Capture the cell that displays the provided text and extract its (X, Y) central coordinate. 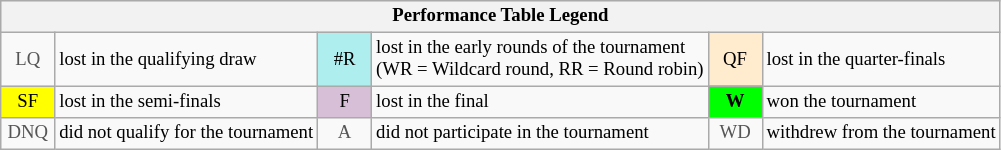
Performance Table Legend (500, 16)
lost in the semi-finals (186, 102)
withdrew from the tournament (881, 134)
A (345, 134)
SF (28, 102)
did not qualify for the tournament (186, 134)
LQ (28, 60)
QF (735, 60)
won the tournament (881, 102)
F (345, 102)
lost in the early rounds of the tournament(WR = Wildcard round, RR = Round robin) (540, 60)
lost in the quarter-finals (881, 60)
#R (345, 60)
WD (735, 134)
W (735, 102)
DNQ (28, 134)
lost in the qualifying draw (186, 60)
did not participate in the tournament (540, 134)
lost in the final (540, 102)
